Scan for the cell matching the given text and deliver its [X, Y] coordinate at center. 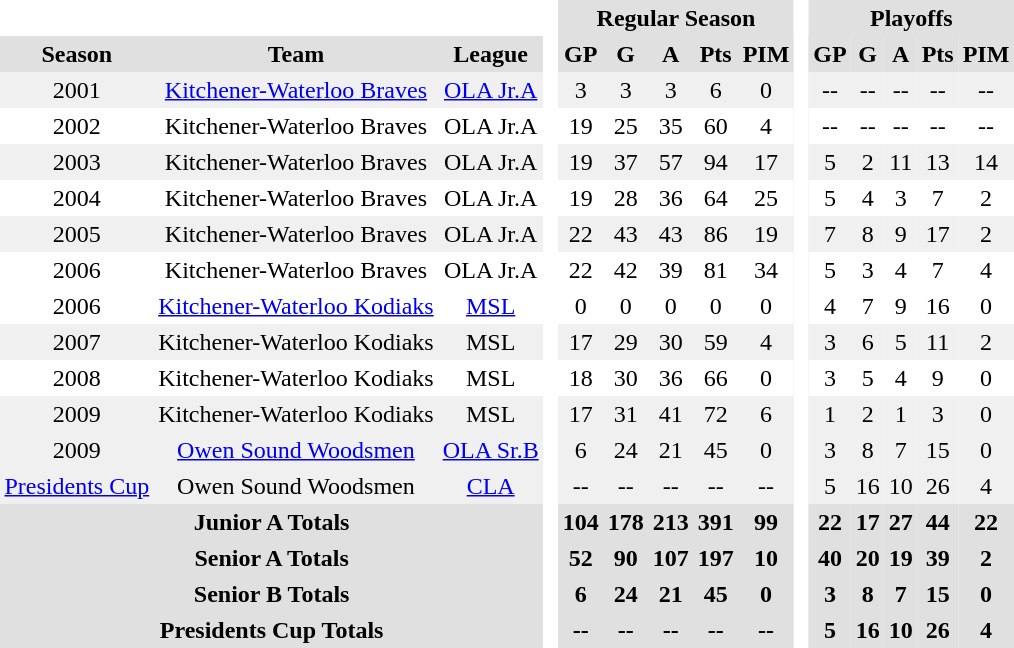
107 [670, 558]
104 [580, 522]
99 [766, 522]
52 [580, 558]
57 [670, 162]
197 [716, 558]
League [490, 54]
213 [670, 522]
Season [77, 54]
2002 [77, 126]
40 [830, 558]
72 [716, 414]
34 [766, 270]
2003 [77, 162]
66 [716, 378]
37 [626, 162]
Playoffs [912, 18]
13 [938, 162]
18 [580, 378]
Presidents Cup [77, 486]
44 [938, 522]
14 [986, 162]
42 [626, 270]
94 [716, 162]
81 [716, 270]
Team [296, 54]
2008 [77, 378]
2004 [77, 198]
60 [716, 126]
Regular Season [676, 18]
20 [868, 558]
OLA Sr.B [490, 450]
64 [716, 198]
178 [626, 522]
Junior A Totals [272, 522]
391 [716, 522]
Presidents Cup Totals [272, 630]
Senior B Totals [272, 594]
90 [626, 558]
86 [716, 234]
2005 [77, 234]
CLA [490, 486]
29 [626, 342]
31 [626, 414]
35 [670, 126]
2007 [77, 342]
2001 [77, 90]
59 [716, 342]
41 [670, 414]
Senior A Totals [272, 558]
27 [900, 522]
28 [626, 198]
